Locate the cell with the specified text and output its [X, Y] center coordinate. 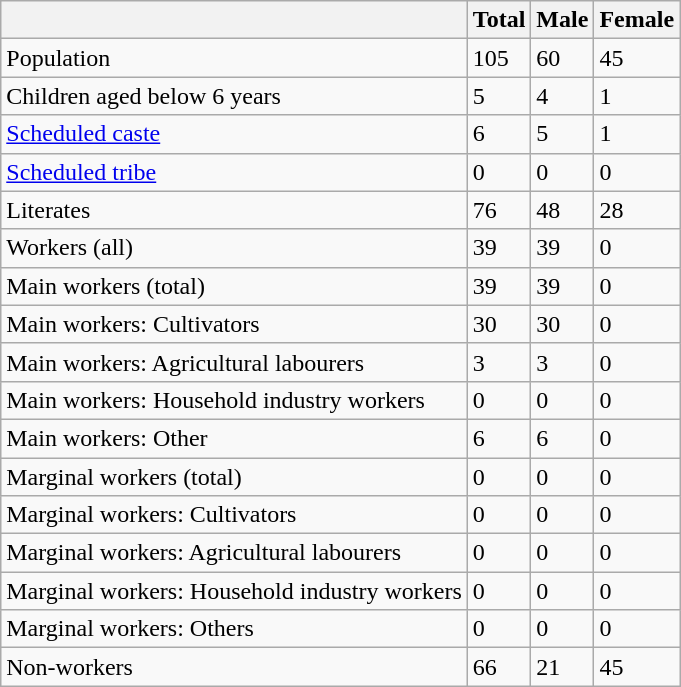
Non-workers [234, 667]
Female [637, 20]
66 [499, 667]
Male [562, 20]
28 [637, 210]
105 [499, 58]
Marginal workers: Others [234, 629]
48 [562, 210]
Main workers: Household industry workers [234, 400]
Workers (all) [234, 248]
21 [562, 667]
Marginal workers: Household industry workers [234, 591]
Children aged below 6 years [234, 96]
76 [499, 210]
Marginal workers (total) [234, 477]
Marginal workers: Agricultural labourers [234, 553]
Main workers: Agricultural labourers [234, 362]
Population [234, 58]
Literates [234, 210]
Main workers (total) [234, 286]
60 [562, 58]
Marginal workers: Cultivators [234, 515]
Main workers: Other [234, 438]
Scheduled caste [234, 134]
Scheduled tribe [234, 172]
Main workers: Cultivators [234, 324]
Total [499, 20]
4 [562, 96]
